Search for the cell housing the specified text and yield its (x, y) center coordinate. 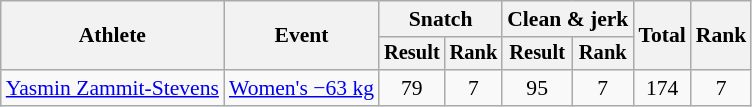
174 (662, 88)
Women's −63 kg (302, 88)
Event (302, 36)
79 (412, 88)
Snatch (440, 19)
Athlete (112, 36)
Clean & jerk (568, 19)
95 (537, 88)
Yasmin Zammit-Stevens (112, 88)
Total (662, 36)
